Locate the cell with the specified text and output its [X, Y] center coordinate. 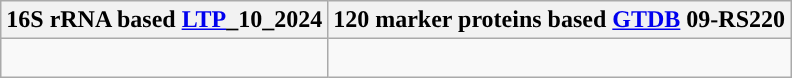
120 marker proteins based GTDB 09-RS220 [560, 20]
16S rRNA based LTP_10_2024 [164, 20]
